Scan for the cell matching the given text and deliver its [x, y] coordinate at center. 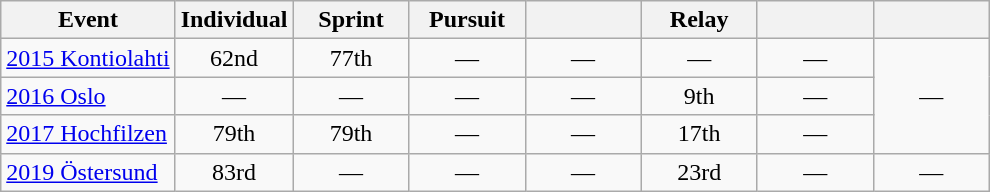
2019 Östersund [88, 172]
2017 Hochfilzen [88, 134]
77th [351, 58]
23rd [699, 172]
9th [699, 96]
Relay [699, 20]
83rd [234, 172]
Sprint [351, 20]
2015 Kontiolahti [88, 58]
Event [88, 20]
Pursuit [467, 20]
2016 Oslo [88, 96]
62nd [234, 58]
17th [699, 134]
Individual [234, 20]
